Search for the cell housing the specified text and yield its (X, Y) center coordinate. 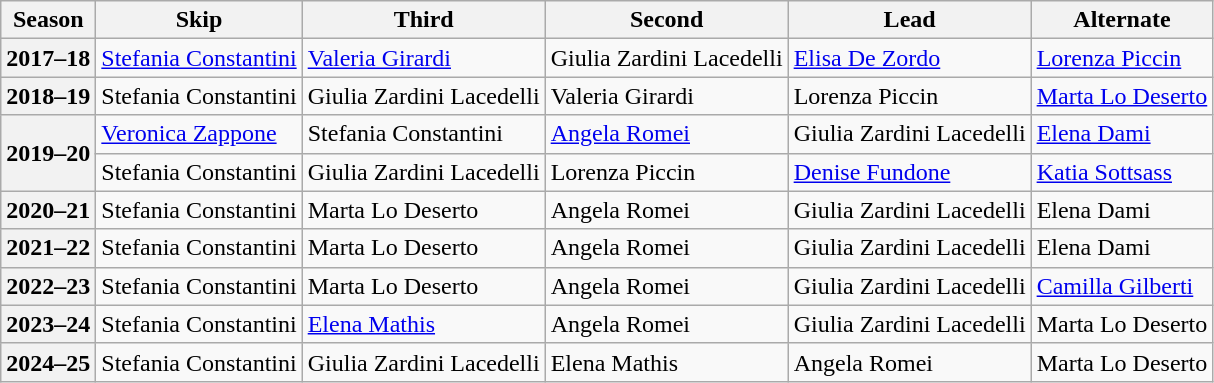
2022–23 (48, 286)
Season (48, 20)
Elisa De Zordo (910, 58)
2023–24 (48, 324)
Lead (910, 20)
2018–19 (48, 96)
Katia Sottsass (1122, 172)
Alternate (1122, 20)
2020–21 (48, 210)
2017–18 (48, 58)
Second (666, 20)
2019–20 (48, 153)
Skip (199, 20)
Veronica Zappone (199, 134)
Third (424, 20)
Denise Fundone (910, 172)
Camilla Gilberti (1122, 286)
2024–25 (48, 362)
2021–22 (48, 248)
